Locate the cell with the specified text and output its [x, y] center coordinate. 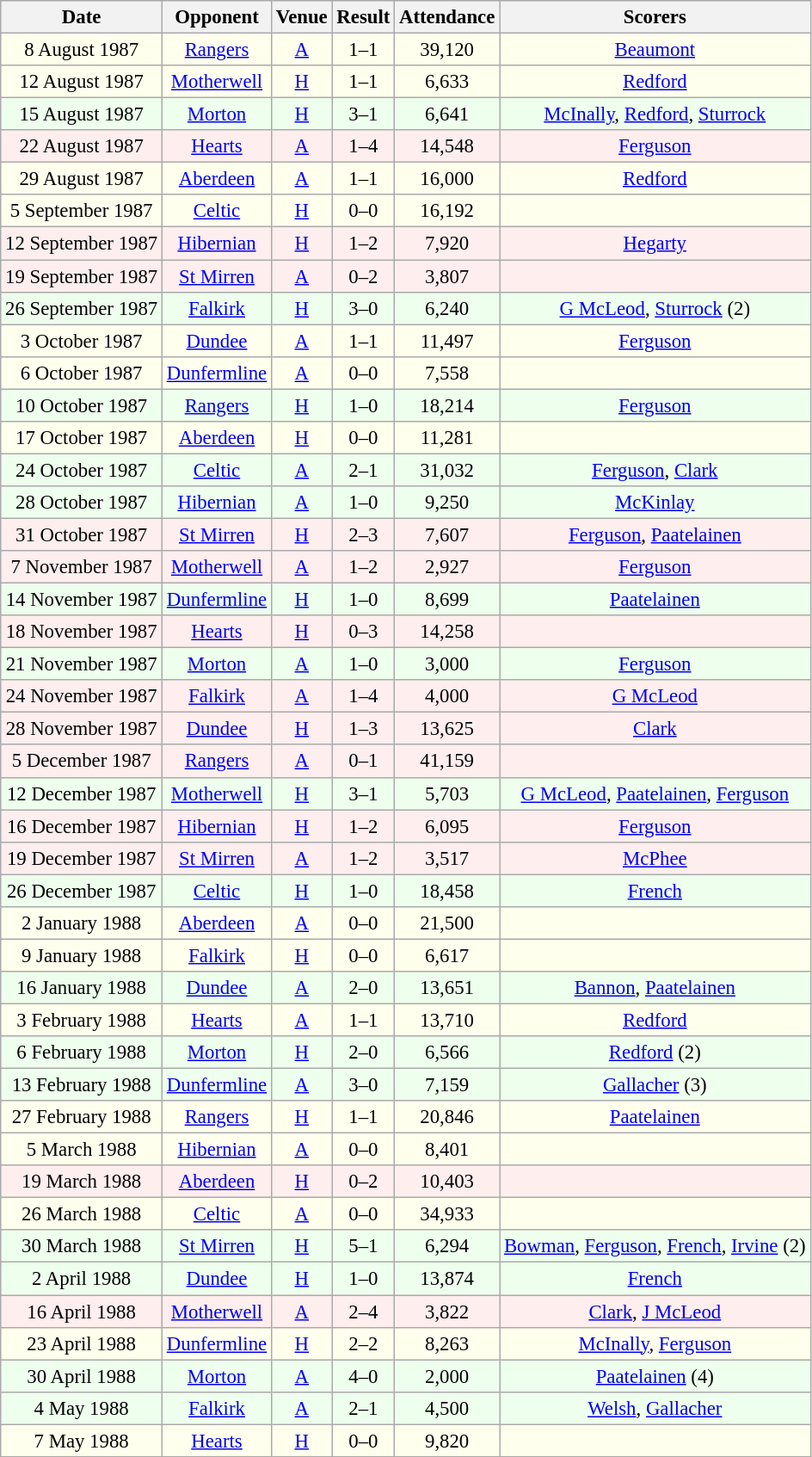
6,617 [447, 955]
21,500 [447, 923]
2,000 [447, 1376]
8,699 [447, 600]
6,633 [447, 82]
6,294 [447, 1247]
27 February 1988 [82, 1117]
30 April 1988 [82, 1376]
0–1 [363, 762]
5,703 [447, 793]
7,159 [447, 1085]
19 December 1987 [82, 858]
23 April 1988 [82, 1343]
McInally, Redford, Sturrock [655, 114]
16 April 1988 [82, 1312]
6,566 [447, 1053]
3,822 [447, 1312]
10,403 [447, 1182]
14 November 1987 [82, 600]
20,846 [447, 1117]
McInally, Ferguson [655, 1343]
4,500 [447, 1408]
19 September 1987 [82, 276]
6 February 1988 [82, 1053]
26 March 1988 [82, 1214]
2 April 1988 [82, 1279]
29 August 1987 [82, 179]
39,120 [447, 50]
28 October 1987 [82, 503]
2 January 1988 [82, 923]
7 November 1987 [82, 567]
22 August 1987 [82, 146]
Date [82, 17]
Welsh, Gallacher [655, 1408]
4–0 [363, 1376]
Paatelainen (4) [655, 1376]
7 May 1988 [82, 1441]
41,159 [447, 762]
3,517 [447, 858]
26 December 1987 [82, 891]
McPhee [655, 858]
3 October 1987 [82, 341]
7,607 [447, 534]
0–3 [363, 632]
Gallacher (3) [655, 1085]
8 August 1987 [82, 50]
14,548 [447, 146]
Bowman, Ferguson, French, Irvine (2) [655, 1247]
24 October 1987 [82, 470]
13,710 [447, 1020]
G McLeod, Sturrock (2) [655, 308]
16 January 1988 [82, 988]
G McLeod, Paatelainen, Ferguson [655, 793]
16 December 1987 [82, 826]
6,240 [447, 308]
18,458 [447, 891]
6 October 1987 [82, 373]
8,263 [447, 1343]
9,820 [447, 1441]
30 March 1988 [82, 1247]
8,401 [447, 1150]
3 February 1988 [82, 1020]
Attendance [447, 17]
2–4 [363, 1312]
5 December 1987 [82, 762]
13 February 1988 [82, 1085]
9,250 [447, 503]
18 November 1987 [82, 632]
9 January 1988 [82, 955]
Scorers [655, 17]
13,625 [447, 729]
13,651 [447, 988]
Ferguson, Paatelainen [655, 534]
3,807 [447, 276]
24 November 1987 [82, 696]
16,192 [447, 211]
4,000 [447, 696]
7,920 [447, 244]
4 May 1988 [82, 1408]
13,874 [447, 1279]
17 October 1987 [82, 438]
11,497 [447, 341]
10 October 1987 [82, 405]
3,000 [447, 664]
Clark, J McLeod [655, 1312]
31 October 1987 [82, 534]
14,258 [447, 632]
Venue [303, 17]
Beaumont [655, 50]
2–3 [363, 534]
7,558 [447, 373]
Bannon, Paatelainen [655, 988]
11,281 [447, 438]
12 September 1987 [82, 244]
19 March 1988 [82, 1182]
McKinlay [655, 503]
Result [363, 17]
34,933 [447, 1214]
18,214 [447, 405]
5–1 [363, 1247]
21 November 1987 [82, 664]
12 August 1987 [82, 82]
12 December 1987 [82, 793]
Opponent [217, 17]
16,000 [447, 179]
Clark [655, 729]
G McLeod [655, 696]
2–2 [363, 1343]
26 September 1987 [82, 308]
5 September 1987 [82, 211]
31,032 [447, 470]
Hegarty [655, 244]
5 March 1988 [82, 1150]
28 November 1987 [82, 729]
15 August 1987 [82, 114]
Ferguson, Clark [655, 470]
1–3 [363, 729]
6,641 [447, 114]
Redford (2) [655, 1053]
6,095 [447, 826]
2,927 [447, 567]
